Detect which cell encompasses the target text, then output its [X, Y] center coordinate. 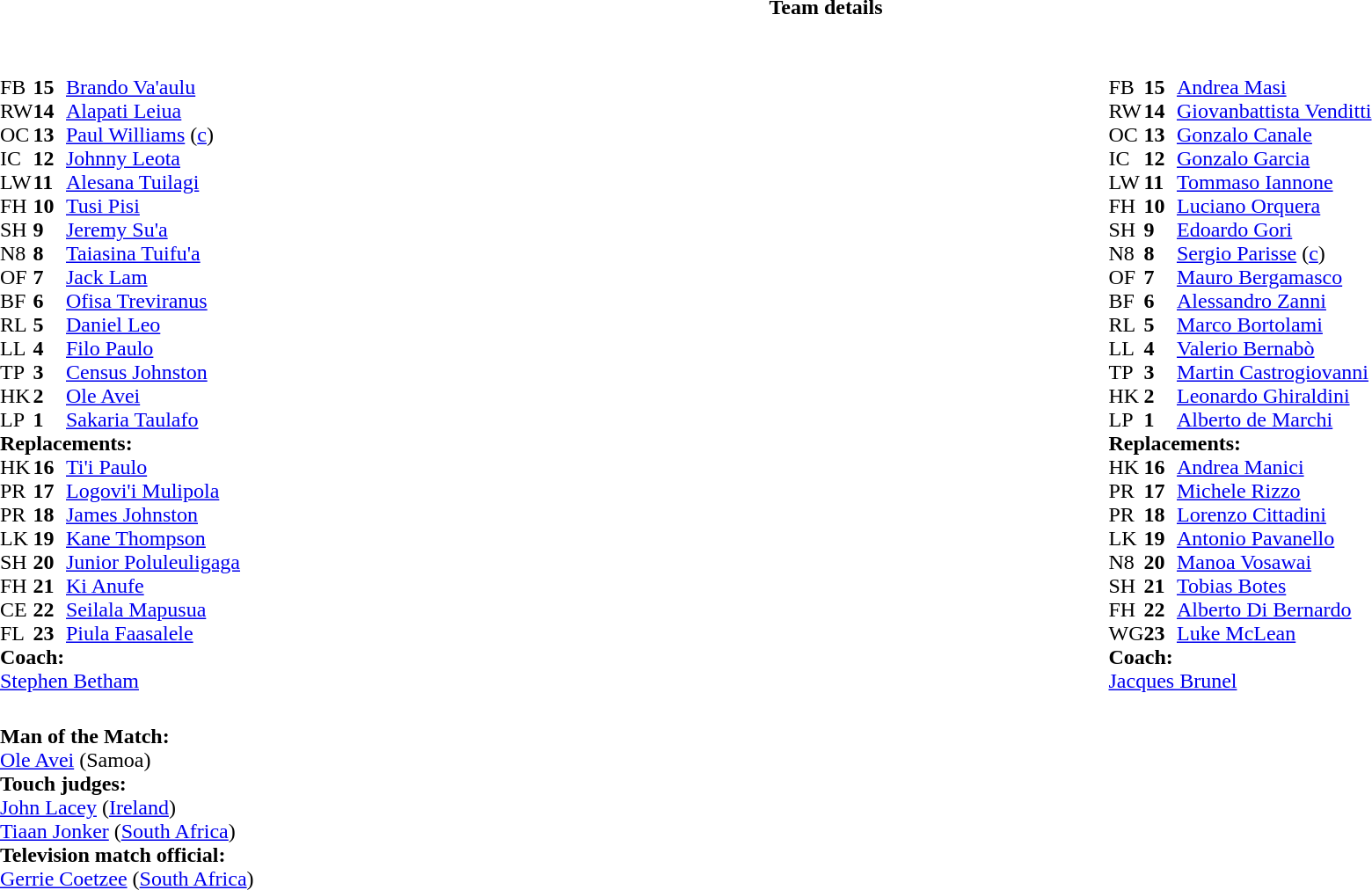
Seilala Mapusua [153, 610]
Piula Faasalele [153, 633]
Brando Va'aulu [153, 88]
FL [17, 633]
Paul Williams (c) [153, 135]
Luke McLean [1274, 633]
WG [1126, 633]
CE [17, 610]
Sakaria Taulafo [153, 420]
Gonzalo Garcia [1274, 158]
Alesana Tuilagi [153, 183]
Alessandro Zanni [1274, 301]
Leonardo Ghiraldini [1274, 396]
Tommaso Iannone [1274, 183]
Martin Castrogiovanni [1274, 373]
Filo Paulo [153, 348]
Alberto Di Bernardo [1274, 610]
Valerio Bernabò [1274, 348]
Antonio Pavanello [1274, 538]
Marco Bortolami [1274, 325]
Stephen Betham [120, 681]
Taiasina Tuifu'a [153, 253]
Jacques Brunel [1240, 681]
Logovi'i Mulipola [153, 491]
Sergio Parisse (c) [1274, 253]
Johnny Leota [153, 158]
Ti'i Paulo [153, 468]
Kane Thompson [153, 538]
Alberto de Marchi [1274, 420]
Luciano Orquera [1274, 206]
Michele Rizzo [1274, 491]
James Johnston [153, 515]
Tobias Botes [1274, 586]
Giovanbattista Venditti [1274, 111]
Jack Lam [153, 278]
Ofisa Treviranus [153, 301]
Edoardo Gori [1274, 230]
Mauro Bergamasco [1274, 278]
Gonzalo Canale [1274, 135]
Ole Avei [153, 396]
Ki Anufe [153, 586]
Manoa Vosawai [1274, 563]
Daniel Leo [153, 325]
Census Johnston [153, 373]
Tusi Pisi [153, 206]
Andrea Manici [1274, 468]
Junior Poluleuligaga [153, 563]
Alapati Leiua [153, 111]
Jeremy Su'a [153, 230]
Andrea Masi [1274, 88]
Lorenzo Cittadini [1274, 515]
